Return the [x, y] coordinate for the center point of the cell that contains the specified text.  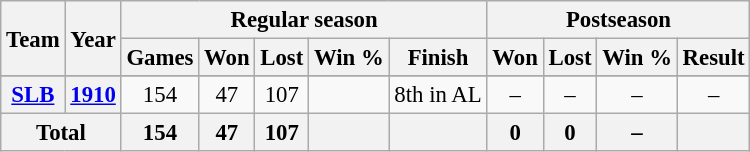
Team [33, 38]
Games [160, 58]
Total [61, 133]
SLB [33, 95]
Postseason [618, 20]
8th in AL [438, 95]
Regular season [304, 20]
Finish [438, 58]
Year [93, 38]
1910 [93, 95]
Result [714, 58]
